Provide the (x, y) coordinate of the cell's center where the given text is located.  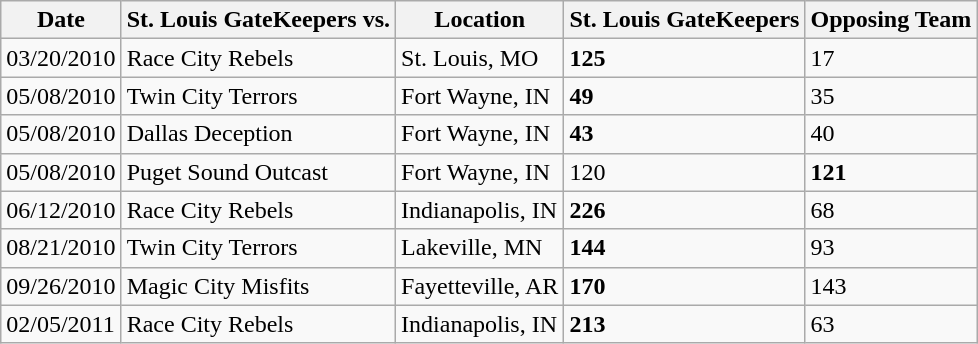
Magic City Misfits (258, 286)
226 (684, 210)
Lakeville, MN (480, 248)
40 (891, 134)
03/20/2010 (61, 58)
Dallas Deception (258, 134)
08/21/2010 (61, 248)
Fayetteville, AR (480, 286)
09/26/2010 (61, 286)
02/05/2011 (61, 324)
St. Louis, MO (480, 58)
93 (891, 248)
49 (684, 96)
213 (684, 324)
35 (891, 96)
43 (684, 134)
Date (61, 20)
144 (684, 248)
120 (684, 172)
St. Louis GateKeepers vs. (258, 20)
121 (891, 172)
06/12/2010 (61, 210)
63 (891, 324)
St. Louis GateKeepers (684, 20)
Opposing Team (891, 20)
17 (891, 58)
125 (684, 58)
Location (480, 20)
170 (684, 286)
143 (891, 286)
Puget Sound Outcast (258, 172)
68 (891, 210)
